Search for the cell housing the specified text and yield its [x, y] center coordinate. 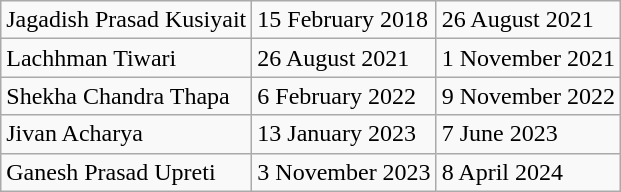
15 February 2018 [344, 20]
Lachhman Tiwari [126, 58]
Ganesh Prasad Upreti [126, 172]
Jagadish Prasad Kusiyait [126, 20]
13 January 2023 [344, 134]
8 April 2024 [528, 172]
1 November 2021 [528, 58]
3 November 2023 [344, 172]
Jivan Acharya [126, 134]
9 November 2022 [528, 96]
7 June 2023 [528, 134]
6 February 2022 [344, 96]
Shekha Chandra Thapa [126, 96]
